Determine the [x, y] coordinate at the center of the cell enclosing the given text.  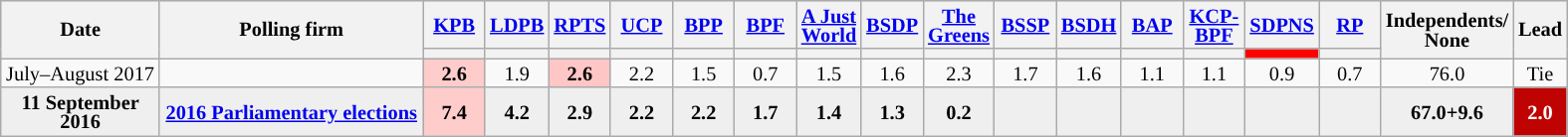
BSSP [1025, 24]
RPTS [579, 24]
KCP-BPF [1214, 24]
2.3 [959, 73]
1.4 [828, 111]
11 September 2016 [81, 111]
BPP [704, 24]
Polling firm [291, 29]
RP [1350, 24]
BSDH [1089, 24]
Tie [1540, 73]
Date [81, 29]
SDPNS [1281, 24]
Independents/None [1448, 29]
UCP [641, 24]
2016 Parliamentary elections [291, 111]
0.9 [1281, 73]
2.0 [1540, 111]
1.3 [892, 111]
BAP [1152, 24]
A Just World [828, 24]
Lead [1540, 29]
KPB [454, 24]
67.0+9.6 [1448, 111]
0.2 [959, 111]
2.9 [579, 111]
BPF [766, 24]
BSDP [892, 24]
4.2 [517, 111]
76.0 [1448, 73]
1.9 [517, 73]
July–August 2017 [81, 73]
7.4 [454, 111]
The Greens [959, 24]
LDPB [517, 24]
